Locate the cell with the specified text and output its (X, Y) center coordinate. 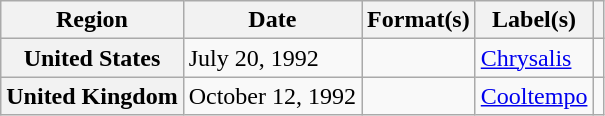
Chrysalis (534, 58)
July 20, 1992 (272, 58)
Region (92, 20)
October 12, 1992 (272, 96)
United Kingdom (92, 96)
Format(s) (419, 20)
United States (92, 58)
Cooltempo (534, 96)
Label(s) (534, 20)
Date (272, 20)
